Return the (x, y) coordinate for the center point of the cell that contains the specified text.  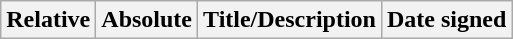
Relative (48, 20)
Title/Description (290, 20)
Date signed (446, 20)
Absolute (147, 20)
